Provide the [X, Y] coordinate of the cell's center where the given text is located.  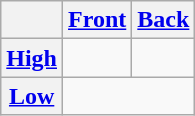
Low [32, 96]
Front [98, 20]
Back [164, 20]
High [32, 58]
